Output the (x, y) coordinate of the center of the cell containing the given text.  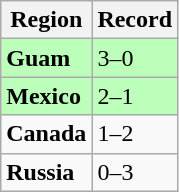
Guam (46, 58)
0–3 (135, 172)
2–1 (135, 96)
Record (135, 20)
1–2 (135, 134)
Canada (46, 134)
3–0 (135, 58)
Mexico (46, 96)
Region (46, 20)
Russia (46, 172)
